Search for the cell housing the specified text and yield its [X, Y] center coordinate. 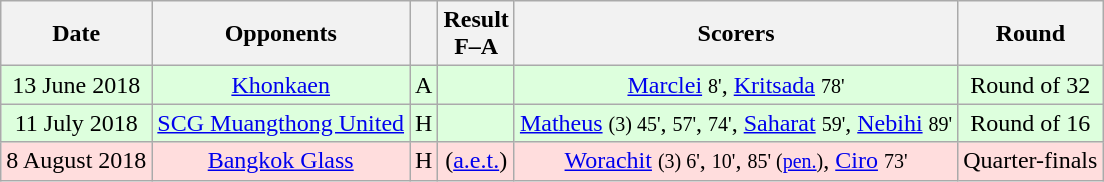
ResultF–A [476, 34]
SCG Muangthong United [281, 123]
Worachit (3) 6', 10', 85' (pen.), Ciro 73' [736, 161]
(a.e.t.) [476, 161]
Bangkok Glass [281, 161]
Opponents [281, 34]
13 June 2018 [76, 85]
Scorers [736, 34]
Matheus (3) 45', 57', 74', Saharat 59', Nebihi 89' [736, 123]
8 August 2018 [76, 161]
Round of 16 [1030, 123]
Khonkaen [281, 85]
11 July 2018 [76, 123]
A [424, 85]
Marclei 8', Kritsada 78' [736, 85]
Date [76, 34]
Round [1030, 34]
Round of 32 [1030, 85]
Quarter-finals [1030, 161]
